Scan for the cell matching the given text and deliver its (x, y) coordinate at center. 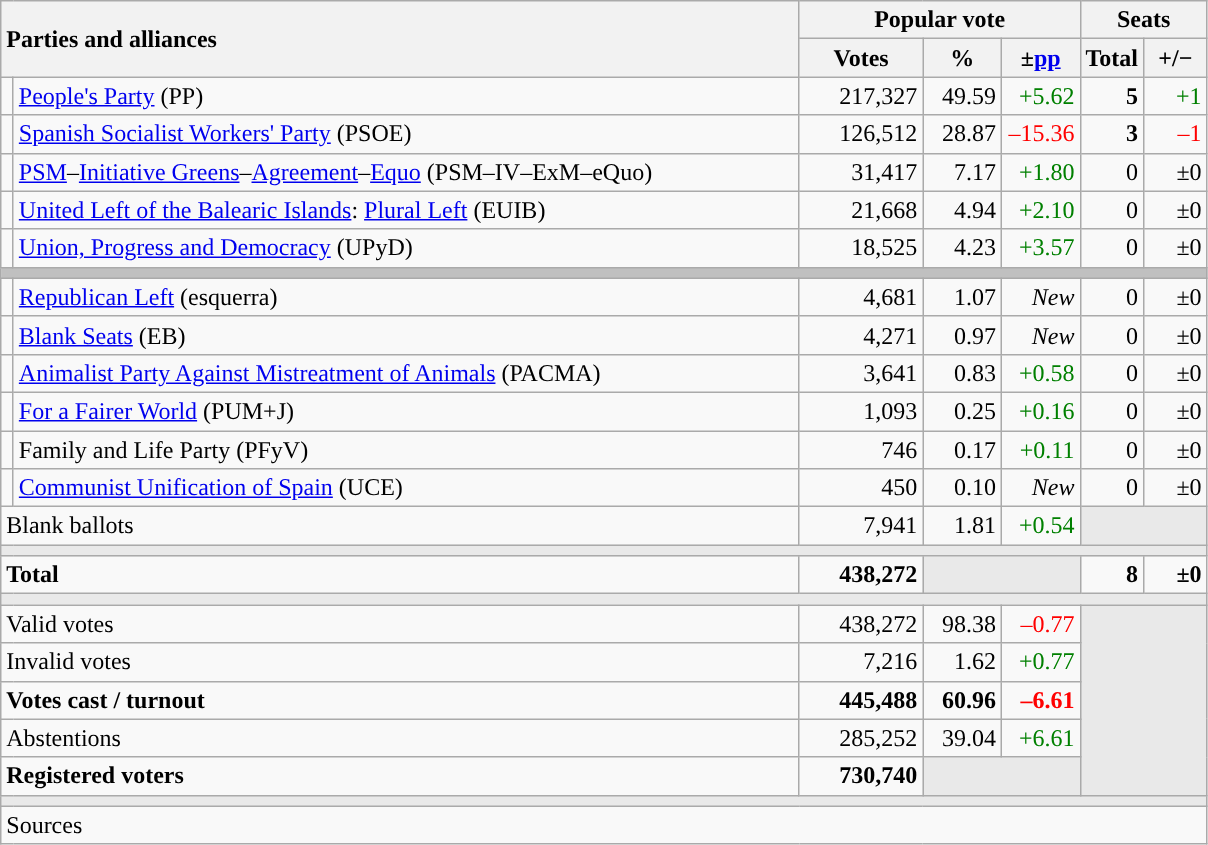
21,668 (861, 210)
Seats (1144, 20)
445,488 (861, 700)
+1 (1176, 96)
0.83 (962, 373)
–1 (1176, 134)
1,093 (861, 411)
Parties and alliances (400, 39)
4,271 (861, 335)
730,740 (861, 776)
8 (1112, 575)
0.25 (962, 411)
Republican Left (esquerra) (406, 297)
98.38 (962, 624)
Union, Progress and Democracy (UPyD) (406, 248)
4.94 (962, 210)
1.62 (962, 662)
Registered voters (400, 776)
+0.11 (1040, 449)
–0.77 (1040, 624)
+0.58 (1040, 373)
450 (861, 488)
Spanish Socialist Workers' Party (PSOE) (406, 134)
7,941 (861, 526)
39.04 (962, 738)
Votes cast / turnout (400, 700)
3,641 (861, 373)
% (962, 58)
5 (1112, 96)
18,525 (861, 248)
Animalist Party Against Mistreatment of Animals (PACMA) (406, 373)
–15.36 (1040, 134)
285,252 (861, 738)
Family and Life Party (PFyV) (406, 449)
United Left of the Balearic Islands: Plural Left (EUIB) (406, 210)
7,216 (861, 662)
1.07 (962, 297)
PSM–Initiative Greens–Agreement–Equo (PSM–IV–ExM–eQuo) (406, 172)
Blank ballots (400, 526)
±pp (1040, 58)
+0.54 (1040, 526)
Blank Seats (EB) (406, 335)
1.81 (962, 526)
Communist Unification of Spain (UCE) (406, 488)
28.87 (962, 134)
+3.57 (1040, 248)
+6.61 (1040, 738)
Valid votes (400, 624)
Votes (861, 58)
31,417 (861, 172)
49.59 (962, 96)
Sources (604, 825)
4.23 (962, 248)
People's Party (PP) (406, 96)
Popular vote (940, 20)
+1.80 (1040, 172)
For a Fairer World (PUM+J) (406, 411)
217,327 (861, 96)
+5.62 (1040, 96)
+0.77 (1040, 662)
60.96 (962, 700)
3 (1112, 134)
+/− (1176, 58)
Invalid votes (400, 662)
–6.61 (1040, 700)
0.17 (962, 449)
746 (861, 449)
+0.16 (1040, 411)
7.17 (962, 172)
+2.10 (1040, 210)
4,681 (861, 297)
0.10 (962, 488)
0.97 (962, 335)
Abstentions (400, 738)
126,512 (861, 134)
